Find where the given text appears and provide that cell's center as (x, y) coordinate. 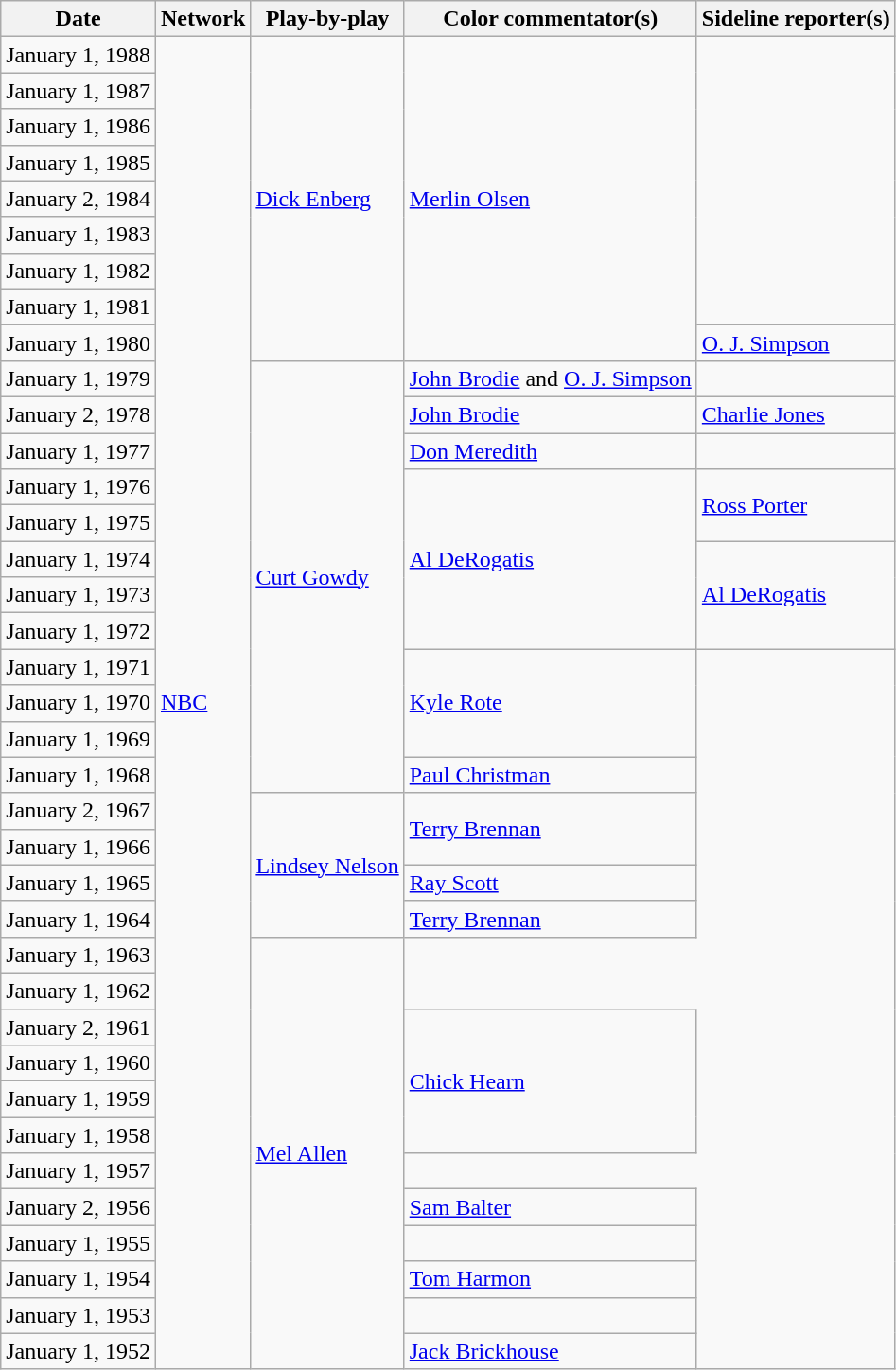
O. J. Simpson (796, 342)
January 1, 1986 (79, 127)
Lindsey Nelson (327, 865)
January 1, 1985 (79, 163)
Sideline reporter(s) (796, 19)
Merlin Olsen (551, 199)
Tom Harmon (551, 1279)
Curt Gowdy (327, 577)
Paul Christman (551, 775)
January 1, 1952 (79, 1351)
Jack Brickhouse (551, 1351)
Chick Hearn (551, 1080)
January 1, 1983 (79, 235)
January 1, 1968 (79, 775)
Network (202, 19)
Sam Balter (551, 1207)
January 1, 1971 (79, 667)
Color commentator(s) (551, 19)
Ray Scott (551, 883)
January 2, 1961 (79, 1027)
January 1, 1988 (79, 55)
NBC (202, 703)
Date (79, 19)
January 1, 1953 (79, 1315)
January 1, 1974 (79, 559)
January 1, 1972 (79, 631)
January 1, 1955 (79, 1243)
January 2, 1956 (79, 1207)
January 1, 1965 (79, 883)
January 1, 1966 (79, 847)
January 1, 1959 (79, 1099)
Kyle Rote (551, 703)
January 1, 1982 (79, 271)
John Brodie and O. J. Simpson (551, 378)
January 1, 1980 (79, 342)
January 1, 1977 (79, 451)
January 1, 1975 (79, 523)
January 1, 1958 (79, 1135)
January 1, 1957 (79, 1171)
January 1, 1962 (79, 991)
January 1, 1981 (79, 307)
January 1, 1960 (79, 1063)
Mel Allen (327, 1152)
January 2, 1967 (79, 811)
January 1, 1970 (79, 703)
January 1, 1963 (79, 955)
January 1, 1979 (79, 378)
January 2, 1978 (79, 414)
Ross Porter (796, 505)
John Brodie (551, 414)
Dick Enberg (327, 199)
Don Meredith (551, 451)
January 1, 1976 (79, 487)
Play-by-play (327, 19)
January 1, 1954 (79, 1279)
Charlie Jones (796, 414)
January 1, 1987 (79, 91)
January 2, 1984 (79, 199)
January 1, 1969 (79, 739)
January 1, 1964 (79, 919)
January 1, 1973 (79, 595)
